Determine the (x, y) coordinate at the center of the cell enclosing the given text.  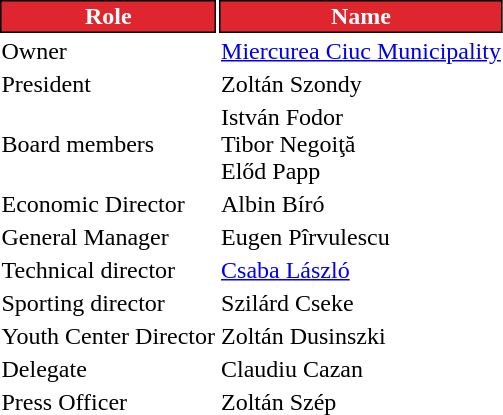
Technical director (108, 270)
Board members (108, 144)
Youth Center Director (108, 336)
Owner (108, 51)
Albin Bíró (362, 204)
Name (362, 16)
Szilárd Cseke (362, 303)
Eugen Pîrvulescu (362, 237)
Sporting director (108, 303)
Economic Director (108, 204)
István Fodor Tibor Negoiţă Előd Papp (362, 144)
Zoltán Szondy (362, 84)
Zoltán Dusinszki (362, 336)
Miercurea Ciuc Municipality (362, 51)
Csaba László (362, 270)
Delegate (108, 369)
Role (108, 16)
President (108, 84)
General Manager (108, 237)
Claudiu Cazan (362, 369)
